Return the (x, y) coordinate for the center point of the cell that contains the specified text.  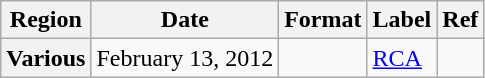
Date (185, 20)
Various (46, 58)
Region (46, 20)
Format (323, 20)
February 13, 2012 (185, 58)
RCA (402, 58)
Label (402, 20)
Ref (460, 20)
